From the cell containing the given text, extract its center point as (x, y) coordinate. 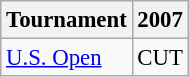
U.S. Open (66, 58)
2007 (160, 20)
Tournament (66, 20)
CUT (160, 58)
